Detect which cell encompasses the target text, then output its (x, y) center coordinate. 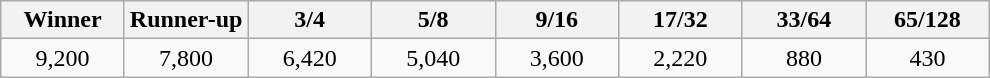
17/32 (681, 20)
430 (928, 58)
3/4 (310, 20)
7,800 (186, 58)
5/8 (433, 20)
6,420 (310, 58)
Runner-up (186, 20)
5,040 (433, 58)
33/64 (804, 20)
9/16 (557, 20)
880 (804, 58)
2,220 (681, 58)
Winner (63, 20)
9,200 (63, 58)
3,600 (557, 58)
65/128 (928, 20)
